For the text-containing cell, return its midpoint in (X, Y) coordinate format. 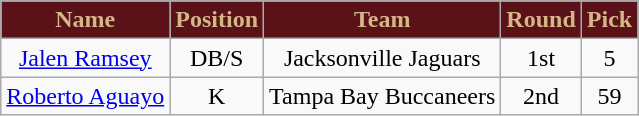
5 (609, 58)
DB/S (217, 58)
Pick (609, 20)
2nd (541, 96)
Tampa Bay Buccaneers (382, 96)
K (217, 96)
Round (541, 20)
Jalen Ramsey (86, 58)
59 (609, 96)
Roberto Aguayo (86, 96)
Team (382, 20)
Position (217, 20)
Jacksonville Jaguars (382, 58)
Name (86, 20)
1st (541, 58)
